Determine the [X, Y] coordinate at the center of the cell enclosing the given text.  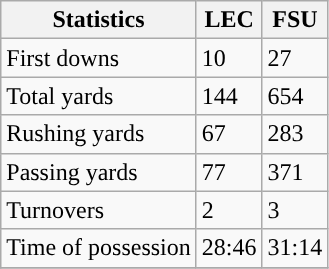
Rushing yards [99, 134]
Time of possession [99, 248]
144 [229, 96]
283 [295, 134]
28:46 [229, 248]
Statistics [99, 20]
31:14 [295, 248]
2 [229, 210]
27 [295, 58]
First downs [99, 58]
LEC [229, 20]
654 [295, 96]
67 [229, 134]
Total yards [99, 96]
10 [229, 58]
Turnovers [99, 210]
3 [295, 210]
FSU [295, 20]
Passing yards [99, 172]
77 [229, 172]
371 [295, 172]
